Find where the given text appears and provide that cell's center as (x, y) coordinate. 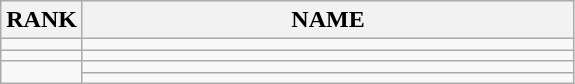
NAME (328, 20)
RANK (42, 20)
